Locate the cell with the specified text and output its (X, Y) center coordinate. 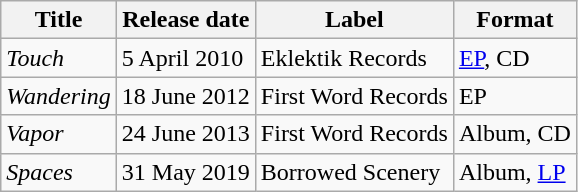
Vapor (59, 134)
EP, CD (514, 58)
Borrowed Scenery (354, 172)
Label (354, 20)
EP (514, 96)
Touch (59, 58)
18 June 2012 (186, 96)
Wandering (59, 96)
Release date (186, 20)
Format (514, 20)
24 June 2013 (186, 134)
31 May 2019 (186, 172)
Album, CD (514, 134)
Album, LP (514, 172)
5 April 2010 (186, 58)
Eklektik Records (354, 58)
Spaces (59, 172)
Title (59, 20)
